Return the [X, Y] coordinate for the center point of the cell that contains the specified text.  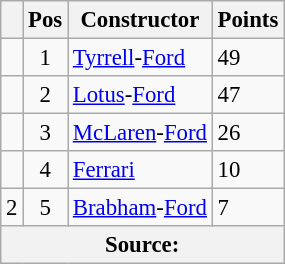
47 [248, 95]
Source: [142, 245]
49 [248, 58]
Tyrrell-Ford [140, 58]
5 [46, 208]
3 [46, 133]
Constructor [140, 20]
1 [46, 58]
McLaren-Ford [140, 133]
Pos [46, 20]
4 [46, 170]
Ferrari [140, 170]
Points [248, 20]
10 [248, 170]
7 [248, 208]
26 [248, 133]
Lotus-Ford [140, 95]
Brabham-Ford [140, 208]
